Find where the given text appears and provide that cell's center as (X, Y) coordinate. 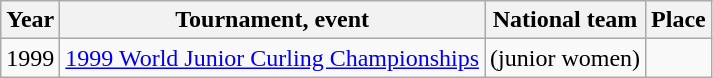
Tournament, event (272, 20)
1999 World Junior Curling Championships (272, 58)
1999 (30, 58)
National team (566, 20)
Place (679, 20)
(junior women) (566, 58)
Year (30, 20)
